Identify which cell holds the provided text, then report its [X, Y] central coordinate. 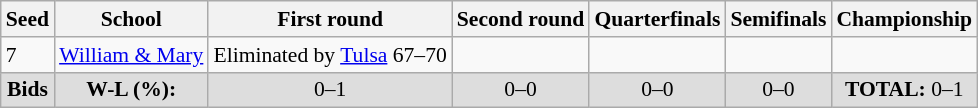
Seed [28, 19]
7 [28, 55]
W-L (%): [131, 90]
Second round [521, 19]
Semifinals [778, 19]
First round [330, 19]
Quarterfinals [657, 19]
Eliminated by Tulsa 67–70 [330, 55]
0–1 [330, 90]
School [131, 19]
Championship [904, 19]
William & Mary [131, 55]
Bids [28, 90]
TOTAL: 0–1 [904, 90]
